Provide the [X, Y] coordinate of the cell's center where the given text is located.  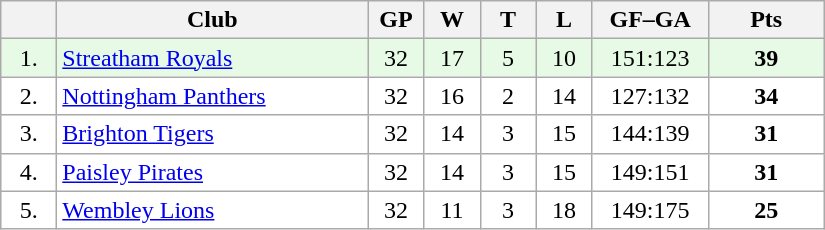
39 [766, 58]
144:139 [650, 134]
Pts [766, 20]
4. [29, 172]
Wembley Lions [212, 210]
Brighton Tigers [212, 134]
GP [396, 20]
3. [29, 134]
W [452, 20]
Streatham Royals [212, 58]
10 [564, 58]
149:175 [650, 210]
Club [212, 20]
151:123 [650, 58]
17 [452, 58]
1. [29, 58]
18 [564, 210]
2 [508, 96]
Nottingham Panthers [212, 96]
2. [29, 96]
16 [452, 96]
34 [766, 96]
149:151 [650, 172]
5 [508, 58]
5. [29, 210]
Paisley Pirates [212, 172]
L [564, 20]
T [508, 20]
GF–GA [650, 20]
127:132 [650, 96]
11 [452, 210]
25 [766, 210]
